Identify which cell holds the provided text, then report its [X, Y] central coordinate. 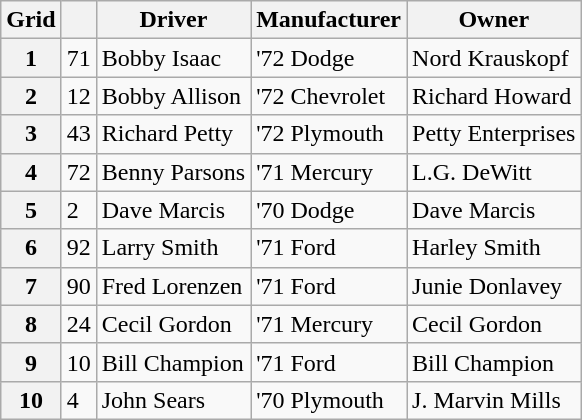
Petty Enterprises [494, 134]
71 [78, 58]
Fred Lorenzen [173, 286]
90 [78, 286]
5 [31, 210]
Bobby Allison [173, 96]
8 [31, 324]
John Sears [173, 400]
J. Marvin Mills [494, 400]
Benny Parsons [173, 172]
Harley Smith [494, 248]
24 [78, 324]
Driver [173, 20]
'72 Plymouth [329, 134]
'70 Dodge [329, 210]
Junie Donlavey [494, 286]
Owner [494, 20]
1 [31, 58]
3 [31, 134]
Larry Smith [173, 248]
Grid [31, 20]
'70 Plymouth [329, 400]
6 [31, 248]
Richard Petty [173, 134]
43 [78, 134]
Bobby Isaac [173, 58]
9 [31, 362]
72 [78, 172]
7 [31, 286]
12 [78, 96]
Manufacturer [329, 20]
L.G. DeWitt [494, 172]
Richard Howard [494, 96]
92 [78, 248]
'72 Dodge [329, 58]
Nord Krauskopf [494, 58]
'72 Chevrolet [329, 96]
